Scan for the cell matching the given text and deliver its [X, Y] coordinate at center. 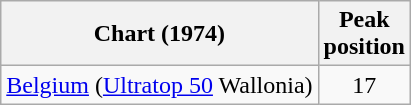
Peakposition [364, 34]
Belgium (Ultratop 50 Wallonia) [160, 85]
17 [364, 85]
Chart (1974) [160, 34]
